Provide the (X, Y) coordinate of the cell's center where the given text is located.  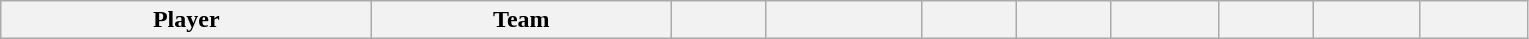
Team (522, 20)
Player (186, 20)
